Extract the [x, y] coordinate from the center of the cell holding the provided text.  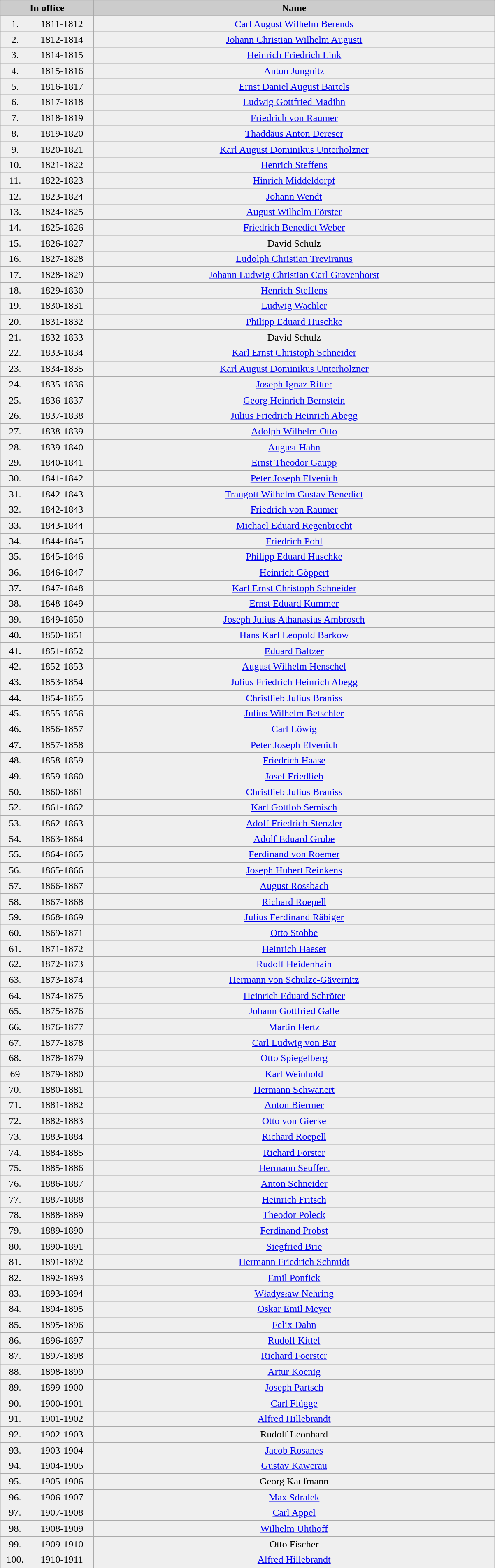
48. [15, 761]
1828-1829 [62, 275]
88. [15, 1372]
1857-1858 [62, 745]
7. [15, 118]
40. [15, 635]
72. [15, 1121]
1890-1891 [62, 1246]
76. [15, 1183]
1815-1816 [62, 71]
8. [15, 133]
1838-1839 [62, 431]
54. [15, 839]
1824-1825 [62, 212]
Johann Gottfried Galle [294, 1011]
1817-1818 [62, 102]
Hermann von Schulze-Gävernitz [294, 980]
Ludwig Gottfried Madihn [294, 102]
81. [15, 1262]
1852-1853 [62, 666]
73. [15, 1136]
12. [15, 196]
1892-1893 [62, 1278]
Julius Ferdinand Räbiger [294, 917]
90. [15, 1403]
36. [15, 572]
1853-1854 [62, 682]
84. [15, 1309]
Heinrich Haeser [294, 948]
Johann Wendt [294, 196]
1902-1903 [62, 1434]
96. [15, 1497]
Carl August Wilhelm Berends [294, 24]
44. [15, 698]
37. [15, 588]
Thaddäus Anton Dereser [294, 133]
58. [15, 901]
1904-1905 [62, 1466]
77. [15, 1199]
1863-1864 [62, 839]
In office [47, 8]
Wilhelm Uhthoff [294, 1528]
1831-1832 [62, 322]
1906-1907 [62, 1497]
1901-1902 [62, 1419]
1899-1900 [62, 1387]
1830-1831 [62, 306]
1847-1848 [62, 588]
68. [15, 1058]
75. [15, 1168]
1867-1868 [62, 901]
Ferdinand Probst [294, 1231]
1827-1828 [62, 259]
91. [15, 1419]
Artur Koenig [294, 1372]
1905-1906 [62, 1482]
100. [15, 1560]
Ludolph Christian Treviranus [294, 259]
Heinrich Eduard Schröter [294, 996]
10. [15, 165]
1823-1824 [62, 196]
Karl Weinhold [294, 1074]
18. [15, 290]
1832-1833 [62, 337]
30. [15, 478]
1860-1861 [62, 792]
92. [15, 1434]
60. [15, 933]
1874-1875 [62, 996]
Joseph Ignaz Ritter [294, 384]
Władysław Nehring [294, 1293]
31. [15, 494]
Hinrich Middeldorpf [294, 180]
9. [15, 149]
Richard Foerster [294, 1356]
43. [15, 682]
39. [15, 619]
55. [15, 854]
1876-1877 [62, 1027]
4. [15, 71]
Karl Gottlob Semisch [294, 807]
79. [15, 1231]
1908-1909 [62, 1528]
Joseph Hubert Reinkens [294, 870]
1829-1830 [62, 290]
1879-1880 [62, 1074]
62. [15, 964]
1846-1847 [62, 572]
13. [15, 212]
1884-1885 [62, 1152]
1851-1852 [62, 651]
Carl Flügge [294, 1403]
Anton Biermer [294, 1105]
1894-1895 [62, 1309]
15. [15, 243]
97. [15, 1513]
56. [15, 870]
1887-1888 [62, 1199]
Adolph Wilhelm Otto [294, 431]
1861-1862 [62, 807]
3. [15, 55]
57. [15, 886]
21. [15, 337]
98. [15, 1528]
Anton Schneider [294, 1183]
August Hahn [294, 447]
1855-1856 [62, 714]
1893-1894 [62, 1293]
Martin Hertz [294, 1027]
1882-1883 [62, 1121]
Josef Friedlieb [294, 776]
1826-1827 [62, 243]
1819-1820 [62, 133]
1895-1896 [62, 1325]
1872-1873 [62, 964]
1881-1882 [62, 1105]
Friedrich Pohl [294, 541]
29. [15, 463]
1837-1838 [62, 415]
1844-1845 [62, 541]
1822-1823 [62, 180]
Adolf Eduard Grube [294, 839]
74. [15, 1152]
1825-1826 [62, 228]
64. [15, 996]
Joseph Julius Athanasius Ambrosch [294, 619]
5. [15, 86]
Rudolf Leonhard [294, 1434]
August Wilhelm Henschel [294, 666]
Hermann Seuffert [294, 1168]
1858-1859 [62, 761]
1. [15, 24]
85. [15, 1325]
1903-1904 [62, 1450]
Johann Christian Wilhelm Augusti [294, 40]
41. [15, 651]
26. [15, 415]
Traugott Wilhelm Gustav Benedict [294, 494]
Anton Jungnitz [294, 71]
1889-1890 [62, 1231]
99. [15, 1544]
1836-1837 [62, 400]
Gustav Kawerau [294, 1466]
1812-1814 [62, 40]
63. [15, 980]
Ernst Daniel August Bartels [294, 86]
1868-1869 [62, 917]
78. [15, 1215]
1834-1835 [62, 369]
67. [15, 1043]
24. [15, 384]
32. [15, 510]
23. [15, 369]
70. [15, 1090]
Heinrich Göppert [294, 572]
1848-1849 [62, 604]
95. [15, 1482]
Georg Heinrich Bernstein [294, 400]
1859-1860 [62, 776]
87. [15, 1356]
Carl Ludwig von Bar [294, 1043]
Friedrich Haase [294, 761]
1886-1887 [62, 1183]
1888-1889 [62, 1215]
1885-1886 [62, 1168]
38. [15, 604]
August Wilhelm Förster [294, 212]
Johann Ludwig Christian Carl Gravenhorst [294, 275]
1818-1819 [62, 118]
Felix Dahn [294, 1325]
22. [15, 353]
1878-1879 [62, 1058]
35. [15, 557]
Hans Karl Leopold Barkow [294, 635]
1835-1836 [62, 384]
Otto Spiegelberg [294, 1058]
1897-1898 [62, 1356]
49. [15, 776]
1880-1881 [62, 1090]
59. [15, 917]
17. [15, 275]
Emil Ponfick [294, 1278]
2. [15, 40]
1849-1850 [62, 619]
1909-1910 [62, 1544]
Otto von Gierke [294, 1121]
86. [15, 1340]
Max Sdralek [294, 1497]
1850-1851 [62, 635]
Hermann Friedrich Schmidt [294, 1262]
Joseph Partsch [294, 1387]
66. [15, 1027]
Hermann Schwanert [294, 1090]
1877-1878 [62, 1043]
34. [15, 541]
1896-1897 [62, 1340]
Michael Eduard Regenbrecht [294, 525]
1854-1855 [62, 698]
1866-1867 [62, 886]
1898-1899 [62, 1372]
Otto Fischer [294, 1544]
August Rossbach [294, 886]
1865-1866 [62, 870]
Ernst Theodor Gaupp [294, 463]
Adolf Friedrich Stenzler [294, 823]
83. [15, 1293]
80. [15, 1246]
Eduard Baltzer [294, 651]
Siegfried Brie [294, 1246]
1869-1871 [62, 933]
42. [15, 666]
1816-1817 [62, 86]
1871-1872 [62, 948]
Name [294, 8]
46. [15, 729]
11. [15, 180]
Carl Löwig [294, 729]
93. [15, 1450]
1910-1911 [62, 1560]
6. [15, 102]
61. [15, 948]
1907-1908 [62, 1513]
1875-1876 [62, 1011]
27. [15, 431]
33. [15, 525]
28. [15, 447]
45. [15, 714]
1843-1844 [62, 525]
1841-1842 [62, 478]
1900-1901 [62, 1403]
1833-1834 [62, 353]
Friedrich Benedict Weber [294, 228]
50. [15, 792]
1856-1857 [62, 729]
1891-1892 [62, 1262]
Theodor Poleck [294, 1215]
1821-1822 [62, 165]
Otto Stobbe [294, 933]
1839-1840 [62, 447]
1811-1812 [62, 24]
Rudolf Kittel [294, 1340]
20. [15, 322]
1864-1865 [62, 854]
47. [15, 745]
94. [15, 1466]
16. [15, 259]
89. [15, 1387]
Ernst Eduard Kummer [294, 604]
1883-1884 [62, 1136]
1873-1874 [62, 980]
Oskar Emil Meyer [294, 1309]
65. [15, 1011]
Jacob Rosanes [294, 1450]
Heinrich Friedrich Link [294, 55]
Rudolf Heidenhain [294, 964]
Ferdinand von Roemer [294, 854]
25. [15, 400]
82. [15, 1278]
Richard Förster [294, 1152]
52. [15, 807]
1814-1815 [62, 55]
Carl Appel [294, 1513]
14. [15, 228]
Georg Kaufmann [294, 1482]
1862-1863 [62, 823]
69 [15, 1074]
Ludwig Wachler [294, 306]
71. [15, 1105]
1845-1846 [62, 557]
53. [15, 823]
19. [15, 306]
Julius Wilhelm Betschler [294, 714]
1840-1841 [62, 463]
Heinrich Fritsch [294, 1199]
1820-1821 [62, 149]
